Search for the cell housing the specified text and yield its [x, y] center coordinate. 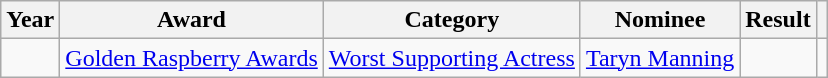
Result [778, 20]
Year [30, 20]
Category [452, 20]
Taryn Manning [660, 58]
Worst Supporting Actress [452, 58]
Nominee [660, 20]
Golden Raspberry Awards [192, 58]
Award [192, 20]
